Capture the cell that displays the provided text and extract its [X, Y] central coordinate. 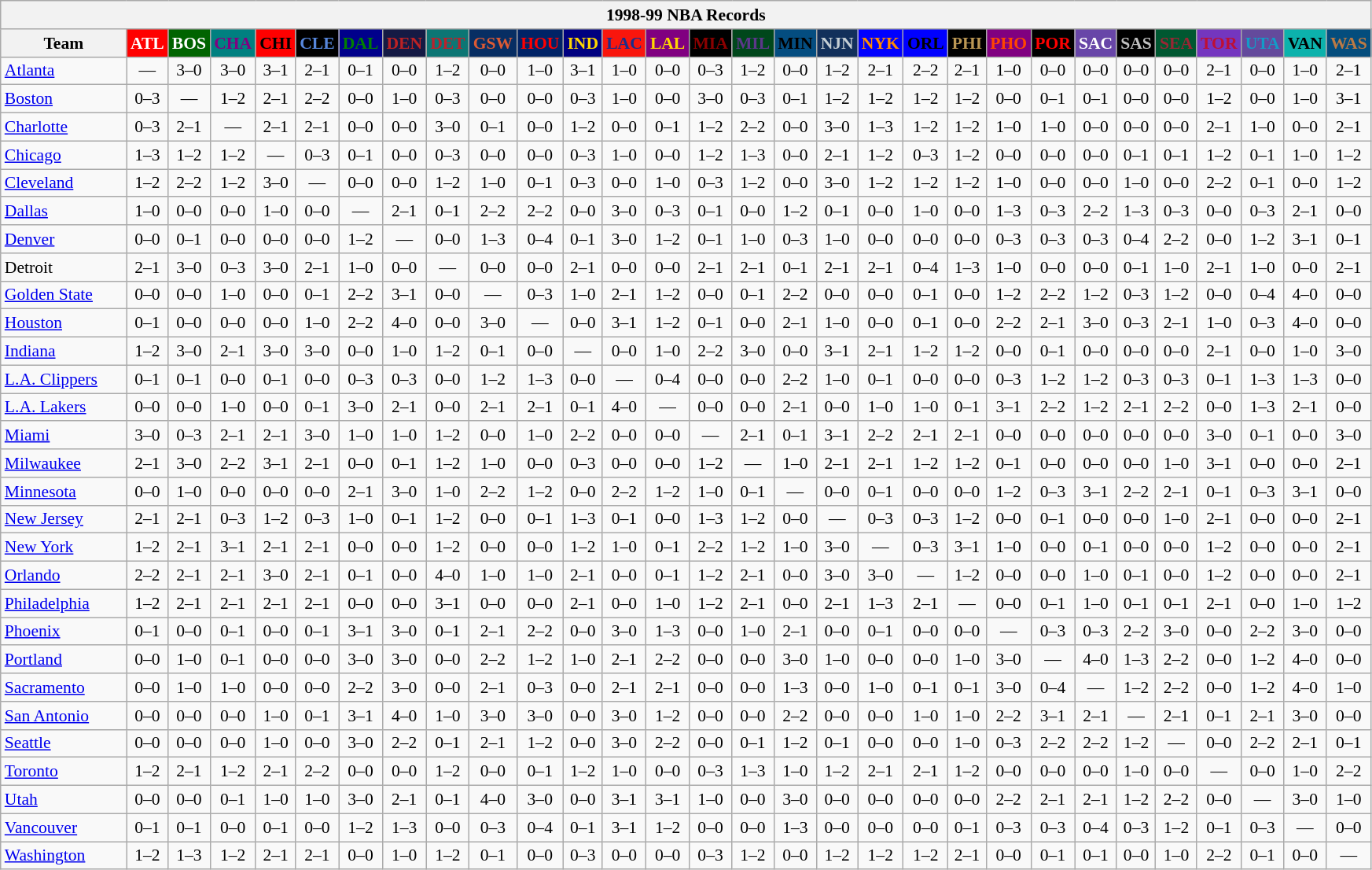
Utah [64, 800]
Team [64, 43]
Minnesota [64, 492]
Phoenix [64, 632]
LAC [624, 43]
Houston [64, 323]
Denver [64, 239]
Orlando [64, 576]
Golden State [64, 295]
Miami [64, 436]
IND [583, 43]
DAL [361, 43]
NJN [837, 43]
Chicago [64, 155]
Charlotte [64, 127]
MIN [795, 43]
L.A. Clippers [64, 379]
Dallas [64, 212]
Toronto [64, 772]
CHA [233, 43]
HOU [539, 43]
Detroit [64, 267]
1998-99 NBA Records [686, 15]
LAL [668, 43]
Seattle [64, 743]
Sacramento [64, 688]
ATL [148, 43]
Indiana [64, 352]
PHO [1008, 43]
L.A. Lakers [64, 407]
Atlanta [64, 71]
Milwaukee [64, 463]
Washington [64, 856]
New York [64, 547]
Vancouver [64, 828]
DET [448, 43]
GSW [494, 43]
WAS [1349, 43]
DEN [404, 43]
Cleveland [64, 183]
CLE [318, 43]
Philadelphia [64, 603]
Boston [64, 99]
Portland [64, 660]
TOR [1219, 43]
BOS [189, 43]
New Jersey [64, 519]
POR [1053, 43]
PHI [967, 43]
SAS [1136, 43]
NYK [881, 43]
SAC [1096, 43]
San Antonio [64, 716]
MIL [753, 43]
ORL [926, 43]
SEA [1176, 43]
UTA [1263, 43]
CHI [275, 43]
VAN [1305, 43]
MIA [710, 43]
